From the cell containing the given text, extract its center point as [X, Y] coordinate. 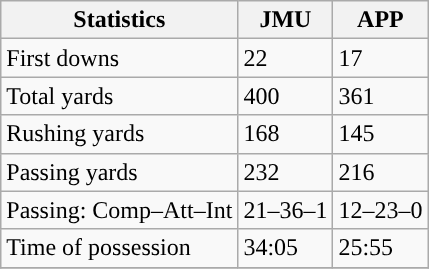
12–23–0 [380, 210]
APP [380, 20]
400 [286, 96]
361 [380, 96]
34:05 [286, 248]
25:55 [380, 248]
22 [286, 58]
Total yards [120, 96]
Passing yards [120, 172]
232 [286, 172]
Statistics [120, 20]
First downs [120, 58]
21–36–1 [286, 210]
JMU [286, 20]
Passing: Comp–Att–Int [120, 210]
Rushing yards [120, 134]
17 [380, 58]
Time of possession [120, 248]
216 [380, 172]
145 [380, 134]
168 [286, 134]
